Provide the [X, Y] coordinate of the cell's center where the given text is located.  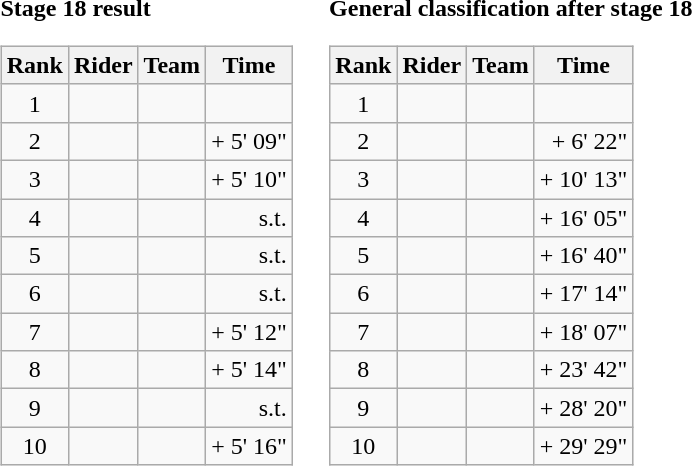
+ 6' 22" [584, 141]
+ 16' 40" [584, 256]
+ 17' 14" [584, 294]
+ 5' 16" [250, 446]
+ 18' 07" [584, 332]
+ 23' 42" [584, 370]
+ 5' 09" [250, 141]
+ 28' 20" [584, 408]
+ 5' 10" [250, 179]
+ 5' 12" [250, 332]
+ 10' 13" [584, 179]
+ 16' 05" [584, 217]
+ 5' 14" [250, 370]
+ 29' 29" [584, 446]
